Identify which cell holds the provided text, then report its (x, y) central coordinate. 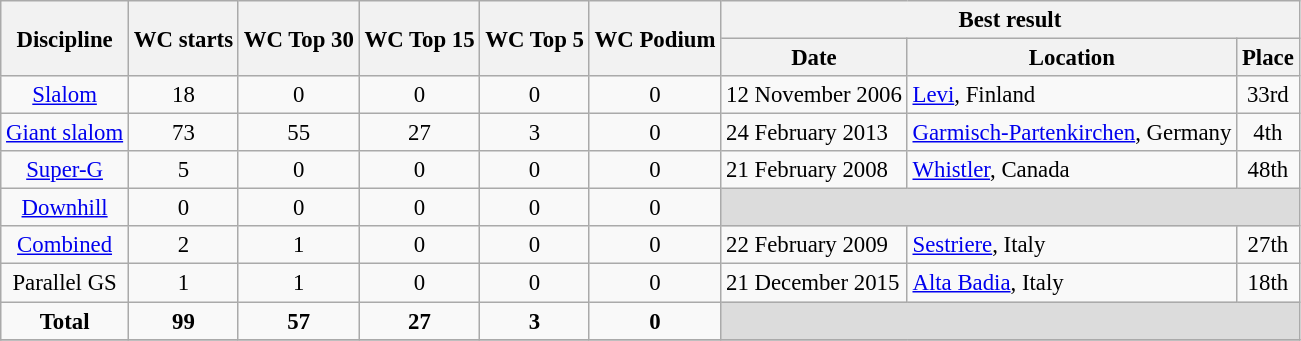
WC Top 30 (298, 38)
22 February 2009 (814, 245)
Discipline (65, 38)
Date (814, 58)
Sestriere, Italy (1072, 245)
33rd (1268, 95)
55 (298, 133)
21 December 2015 (814, 283)
WC starts (183, 38)
Whistler, Canada (1072, 170)
Giant slalom (65, 133)
WC Top 5 (534, 38)
WC Top 15 (420, 38)
24 February 2013 (814, 133)
99 (183, 321)
Levi, Finland (1072, 95)
Slalom (65, 95)
Place (1268, 58)
Total (65, 321)
Location (1072, 58)
Super-G (65, 170)
12 November 2006 (814, 95)
5 (183, 170)
Parallel GS (65, 283)
48th (1268, 170)
18th (1268, 283)
Garmisch-Partenkirchen, Germany (1072, 133)
57 (298, 321)
18 (183, 95)
Downhill (65, 208)
Combined (65, 245)
Best result (1010, 20)
21 February 2008 (814, 170)
WC Podium (654, 38)
27th (1268, 245)
4th (1268, 133)
73 (183, 133)
Alta Badia, Italy (1072, 283)
2 (183, 245)
